Scan for the cell matching the given text and deliver its [X, Y] coordinate at center. 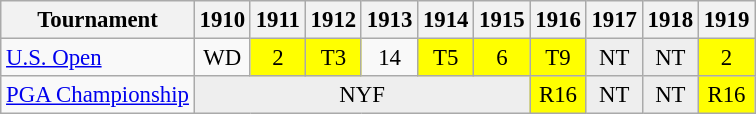
NYF [362, 95]
U.S. Open [98, 58]
6 [502, 58]
14 [389, 58]
T3 [333, 58]
PGA Championship [98, 95]
1912 [333, 20]
WD [222, 58]
1911 [278, 20]
1916 [558, 20]
Tournament [98, 20]
1910 [222, 20]
T9 [558, 58]
T5 [446, 58]
1914 [446, 20]
1918 [670, 20]
1919 [726, 20]
1915 [502, 20]
1917 [614, 20]
1913 [389, 20]
